Search for the cell housing the specified text and yield its (X, Y) center coordinate. 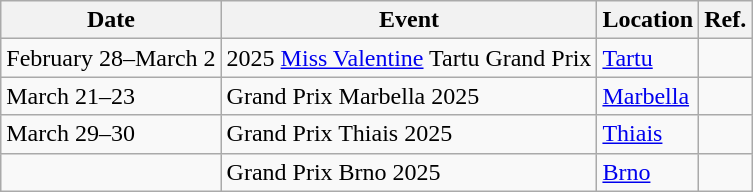
Grand Prix Marbella 2025 (409, 96)
Location (648, 20)
March 29–30 (111, 134)
March 21–23 (111, 96)
February 28–March 2 (111, 58)
Date (111, 20)
2025 Miss Valentine Tartu Grand Prix (409, 58)
Grand Prix Brno 2025 (409, 172)
Tartu (648, 58)
Ref. (726, 20)
Brno (648, 172)
Thiais (648, 134)
Grand Prix Thiais 2025 (409, 134)
Event (409, 20)
Marbella (648, 96)
